Identify which cell holds the provided text, then report its (X, Y) central coordinate. 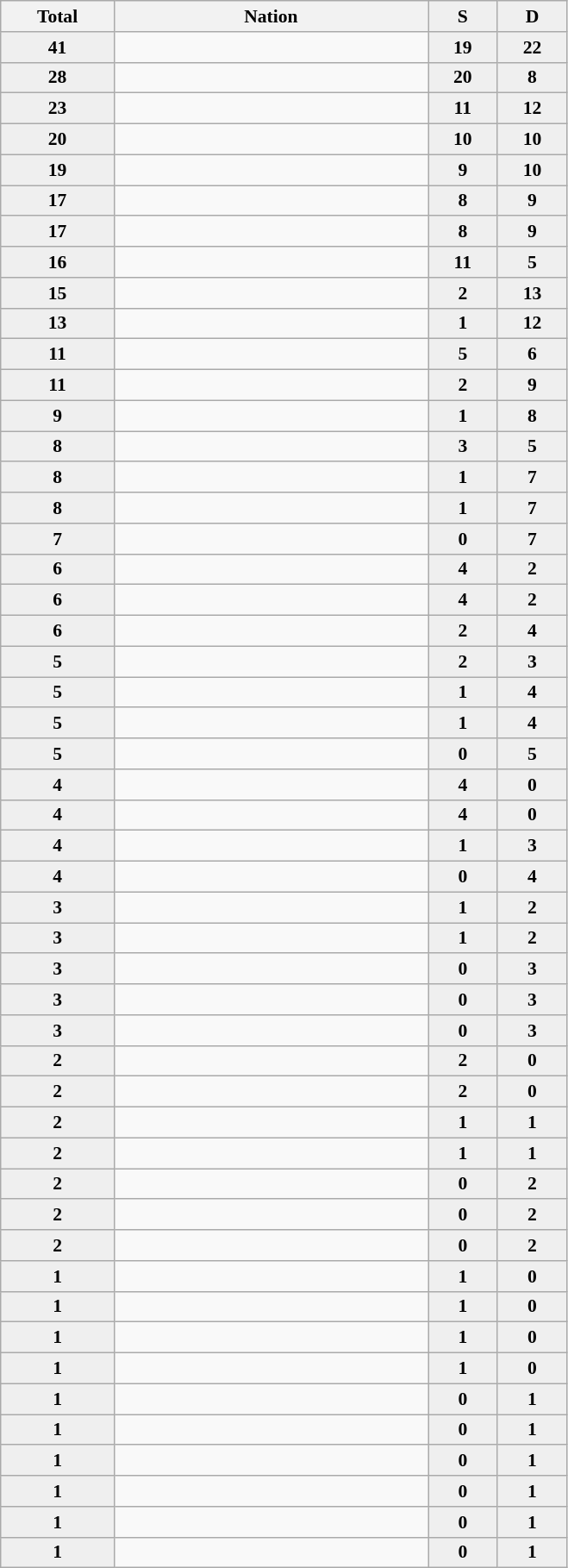
D (533, 16)
Nation (271, 16)
23 (58, 109)
41 (58, 47)
16 (58, 262)
28 (58, 78)
Total (58, 16)
15 (58, 293)
22 (533, 47)
S (462, 16)
